Extract the (X, Y) coordinate from the center of the cell holding the provided text.  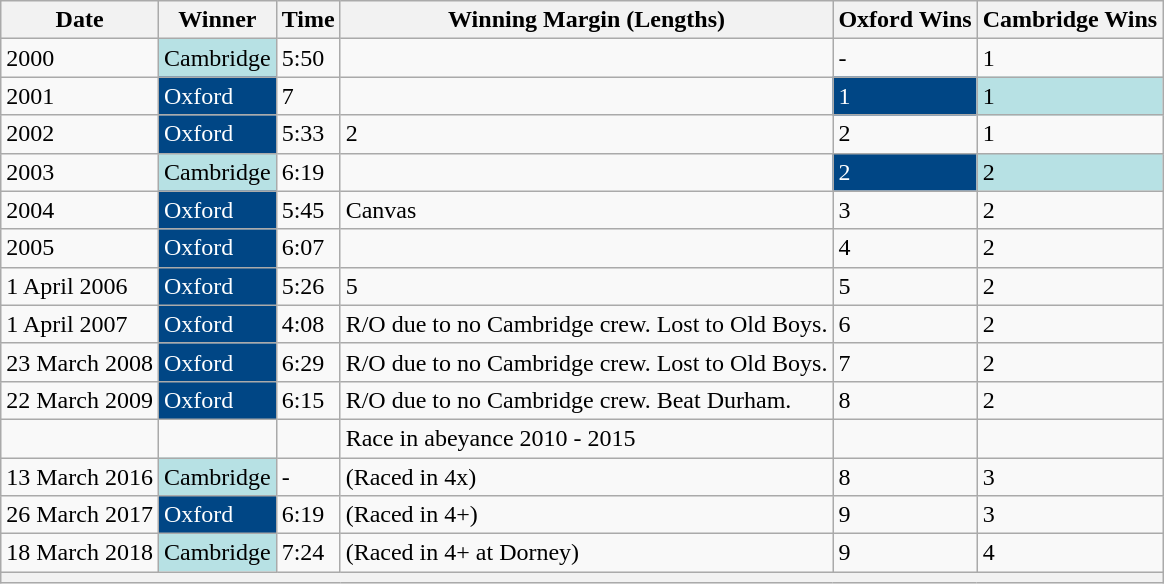
18 March 2018 (80, 553)
Winning Margin (Lengths) (586, 20)
6:07 (308, 248)
1 April 2006 (80, 286)
6:15 (308, 400)
R/O due to no Cambridge crew. Beat Durham. (586, 400)
4:08 (308, 324)
6 (905, 324)
5:45 (308, 210)
2004 (80, 210)
(Raced in 4+ at Dorney) (586, 553)
7:24 (308, 553)
Canvas (586, 210)
Race in abeyance 2010 - 2015 (586, 438)
Oxford Wins (905, 20)
(Raced in 4x) (586, 477)
23 March 2008 (80, 362)
1 April 2007 (80, 324)
2000 (80, 58)
2002 (80, 134)
2005 (80, 248)
5:26 (308, 286)
Cambridge Wins (1070, 20)
Time (308, 20)
13 March 2016 (80, 477)
26 March 2017 (80, 515)
2001 (80, 96)
5:33 (308, 134)
Winner (217, 20)
5:50 (308, 58)
Date (80, 20)
(Raced in 4+) (586, 515)
6:29 (308, 362)
22 March 2009 (80, 400)
2003 (80, 172)
